Determine the (X, Y) coordinate at the center of the cell enclosing the given text.  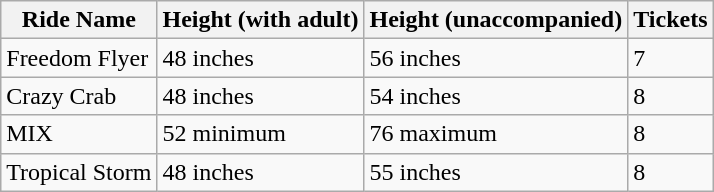
7 (670, 58)
54 inches (496, 96)
76 maximum (496, 134)
Freedom Flyer (79, 58)
MIX (79, 134)
56 inches (496, 58)
Height (with adult) (260, 20)
Tropical Storm (79, 172)
Ride Name (79, 20)
Height (unaccompanied) (496, 20)
Tickets (670, 20)
52 minimum (260, 134)
Crazy Crab (79, 96)
55 inches (496, 172)
